From the cell containing the given text, extract its center point as [X, Y] coordinate. 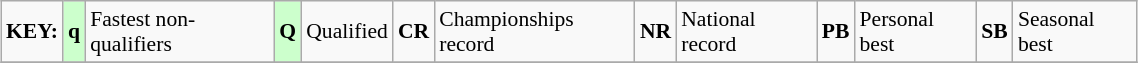
SB [994, 32]
CR [414, 32]
Seasonal best [1075, 32]
NR [656, 32]
Qualified [347, 32]
National record [746, 32]
Fastest non-qualifiers [180, 32]
Q [288, 32]
KEY: [32, 32]
q [74, 32]
PB [836, 32]
Personal best [916, 32]
Championships record [534, 32]
